Capture the cell that displays the provided text and extract its [X, Y] central coordinate. 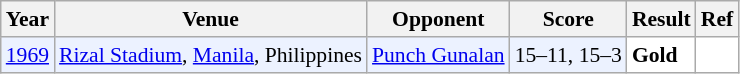
15–11, 15–3 [568, 55]
Year [28, 19]
Score [568, 19]
1969 [28, 55]
Rizal Stadium, Manila, Philippines [210, 55]
Ref [717, 19]
Result [662, 19]
Venue [210, 19]
Gold [662, 55]
Punch Gunalan [438, 55]
Opponent [438, 19]
